Search for the cell housing the specified text and yield its [X, Y] center coordinate. 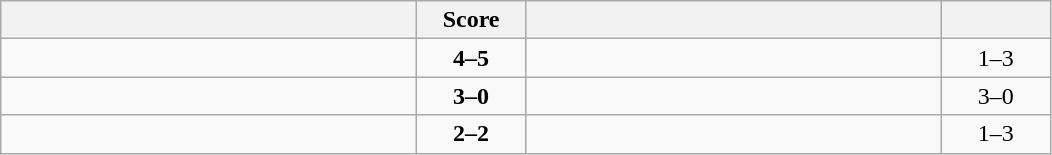
2–2 [472, 134]
Score [472, 20]
4–5 [472, 58]
